Locate the cell with the specified text and output its [x, y] center coordinate. 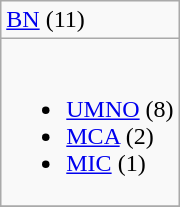
UMNO (8) MCA (2) MIC (1) [90, 122]
BN (11) [90, 20]
